Return the [x, y] coordinate for the center point of the cell that contains the specified text.  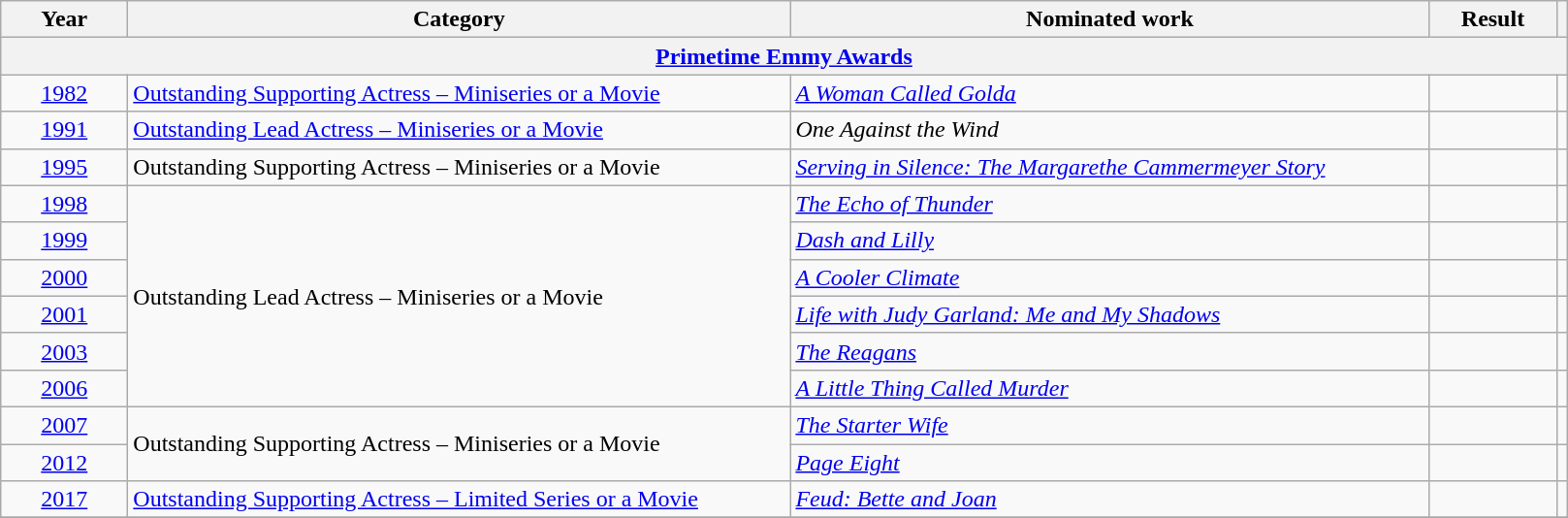
Result [1493, 19]
1999 [64, 241]
The Echo of Thunder [1109, 204]
Serving in Silence: The Margarethe Cammermeyer Story [1109, 167]
A Little Thing Called Murder [1109, 388]
2003 [64, 351]
Life with Judy Garland: Me and My Shadows [1109, 314]
Category [460, 19]
Outstanding Supporting Actress – Limited Series or a Movie [460, 500]
2006 [64, 388]
A Cooler Climate [1109, 277]
Nominated work [1109, 19]
Year [64, 19]
2017 [64, 500]
The Reagans [1109, 351]
1995 [64, 167]
A Woman Called Golda [1109, 93]
One Against the Wind [1109, 130]
Dash and Lilly [1109, 241]
The Starter Wife [1109, 425]
2007 [64, 425]
Page Eight [1109, 463]
1982 [64, 93]
2000 [64, 277]
1998 [64, 204]
1991 [64, 130]
Feud: Bette and Joan [1109, 500]
2001 [64, 314]
Primetime Emmy Awards [784, 56]
2012 [64, 463]
